Find where the given text appears and provide that cell's center as (X, Y) coordinate. 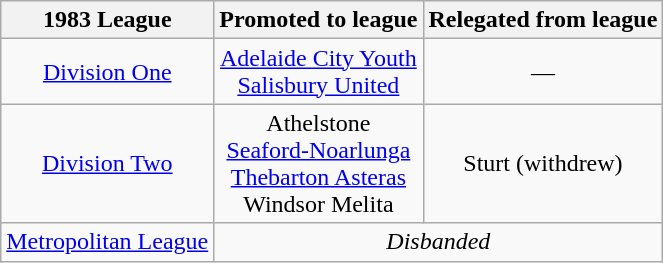
Sturt (withdrew) (543, 164)
1983 League (108, 20)
Adelaide City YouthSalisbury United (318, 72)
Relegated from league (543, 20)
Metropolitan League (108, 242)
Division One (108, 72)
Disbanded (438, 242)
AthelstoneSeaford-NoarlungaThebarton AsterasWindsor Melita (318, 164)
— (543, 72)
Promoted to league (318, 20)
Division Two (108, 164)
